Locate the cell with the specified text and output its (x, y) center coordinate. 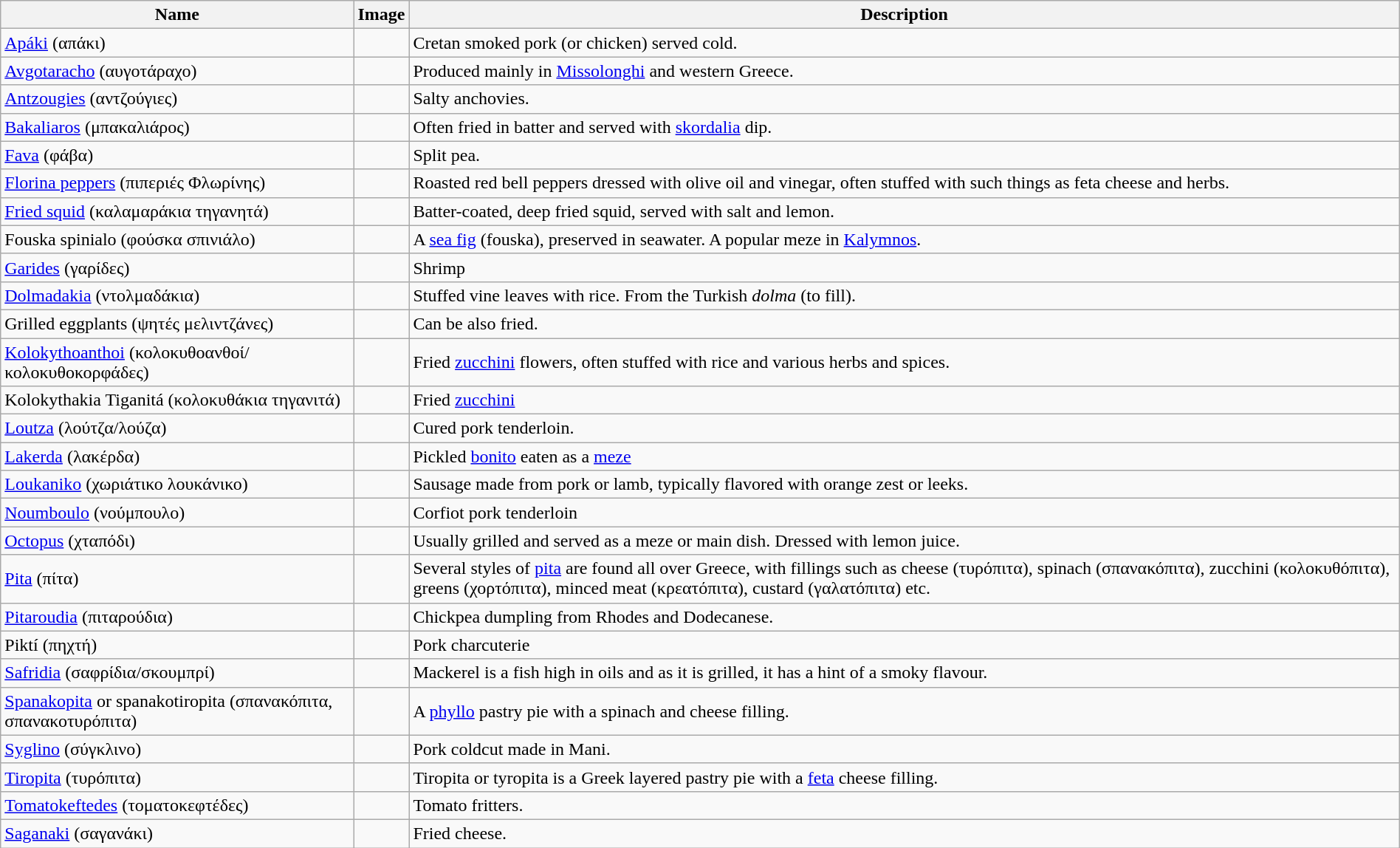
Fouska spinialo (φούσκα σπινιάλο) (177, 239)
Pork coldcut made in Mani. (904, 749)
Description (904, 15)
Often fried in batter and served with skordalia dip. (904, 127)
Tomatokeftedes (τοματοκεφτέδες) (177, 805)
Pitaroudia (πιταρούδια) (177, 617)
Fried zucchini (904, 400)
Chickpea dumpling from Rhodes and Dodecanese. (904, 617)
Sausage made from pork or lamb, typically flavored with orange zest or leeks. (904, 485)
Syglino (σύγκλινο) (177, 749)
Lakerda (λακέρδα) (177, 457)
Tomato fritters. (904, 805)
Loukaniko (χωριάτικο λουκάνικο) (177, 485)
Grilled eggplants (ψητές μελιντζάνες) (177, 324)
Garides (γαρίδες) (177, 267)
Pork charcuterie (904, 645)
Fava (φάβα) (177, 155)
Cured pork tenderloin. (904, 428)
Mackerel is a fish high in oils and as it is grilled, it has a hint of a smoky flavour. (904, 673)
Fried cheese. (904, 833)
Tiropita (τυρόπιτα) (177, 777)
Spanakopita or spanakotiropita (σπανακόπιτα, σπανακοτυρόπιτα) (177, 711)
Safridia (σαφρίδια/σκουμπρί) (177, 673)
Fried squid (καλαμαράκια τηγανητά) (177, 211)
Produced mainly in Missolonghi and western Greece. (904, 71)
Noumboulo (νούμπουλο) (177, 513)
Loutza (λούτζα/λούζα) (177, 428)
A phyllo pastry pie with a spinach and cheese filling. (904, 711)
Avgotaracho (αυγοτάραχο) (177, 71)
Tiropita or tyropita is a Greek layered pastry pie with a feta cheese filling. (904, 777)
Pickled bonito eaten as a meze (904, 457)
A sea fig (fouska), preserved in seawater. A popular meze in Kalymnos. (904, 239)
Batter-coated, deep fried squid, served with salt and lemon. (904, 211)
Salty anchovies. (904, 99)
Kolokythoanthoi (κολοκυθοανθοί/κολοκυθοκορφάδες) (177, 362)
Image (381, 15)
Can be also fried. (904, 324)
Antzougies (αντζούγιες) (177, 99)
Bakaliaros (μπακαλιάρος) (177, 127)
Piktí (πηχτή) (177, 645)
Octopus (χταπόδι) (177, 541)
Cretan smoked pork (or chicken) served cold. (904, 43)
Dolmadakia (ντολμαδάκια) (177, 295)
Name (177, 15)
Split pea. (904, 155)
Roasted red bell peppers dressed with olive oil and vinegar, often stuffed with such things as feta cheese and herbs. (904, 183)
Corfiot pork tenderloin (904, 513)
Stuffed vine leaves with rice. From the Turkish dolma (to fill). (904, 295)
Apáki (απάκι) (177, 43)
Shrimp (904, 267)
Florina peppers (πιπεριές Φλωρίνης) (177, 183)
Kolokythakia Tiganitá (κολοκυθάκια τηγανιτά) (177, 400)
Pita (πίτα) (177, 579)
Fried zucchini flowers, often stuffed with rice and various herbs and spices. (904, 362)
Saganaki (σαγανάκι) (177, 833)
Usually grilled and served as a meze or main dish. Dressed with lemon juice. (904, 541)
